Scan for the cell matching the given text and deliver its (X, Y) coordinate at center. 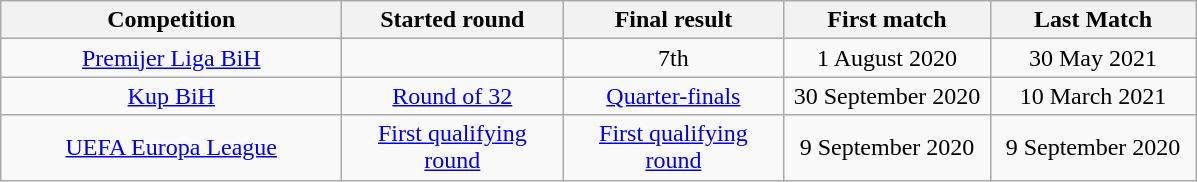
First match (887, 20)
30 September 2020 (887, 96)
10 March 2021 (1093, 96)
Competition (172, 20)
Round of 32 (452, 96)
Quarter-finals (674, 96)
Last Match (1093, 20)
Kup BiH (172, 96)
UEFA Europa League (172, 148)
Started round (452, 20)
1 August 2020 (887, 58)
Premijer Liga BiH (172, 58)
30 May 2021 (1093, 58)
7th (674, 58)
Final result (674, 20)
